Detect which cell encompasses the target text, then output its (x, y) center coordinate. 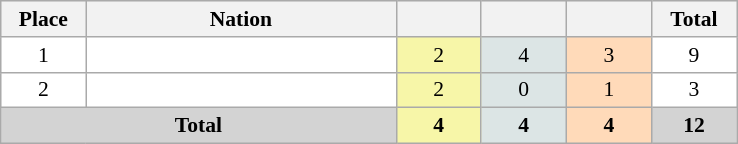
0 (524, 90)
Nation (241, 19)
9 (694, 55)
Place (44, 19)
12 (694, 126)
